Identify which cell holds the provided text, then report its (x, y) central coordinate. 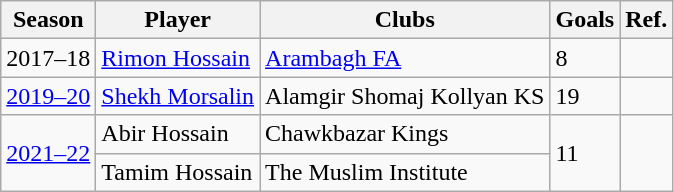
Shekh Morsalin (178, 96)
Rimon Hossain (178, 58)
Chawkbazar Kings (405, 134)
The Muslim Institute (405, 172)
11 (585, 153)
Player (178, 20)
19 (585, 96)
2019–20 (48, 96)
Ref. (646, 20)
Season (48, 20)
Arambagh FA (405, 58)
Alamgir Shomaj Kollyan KS (405, 96)
8 (585, 58)
2021–22 (48, 153)
2017–18 (48, 58)
Clubs (405, 20)
Tamim Hossain (178, 172)
Goals (585, 20)
Abir Hossain (178, 134)
